Determine the (X, Y) coordinate at the center of the cell enclosing the given text.  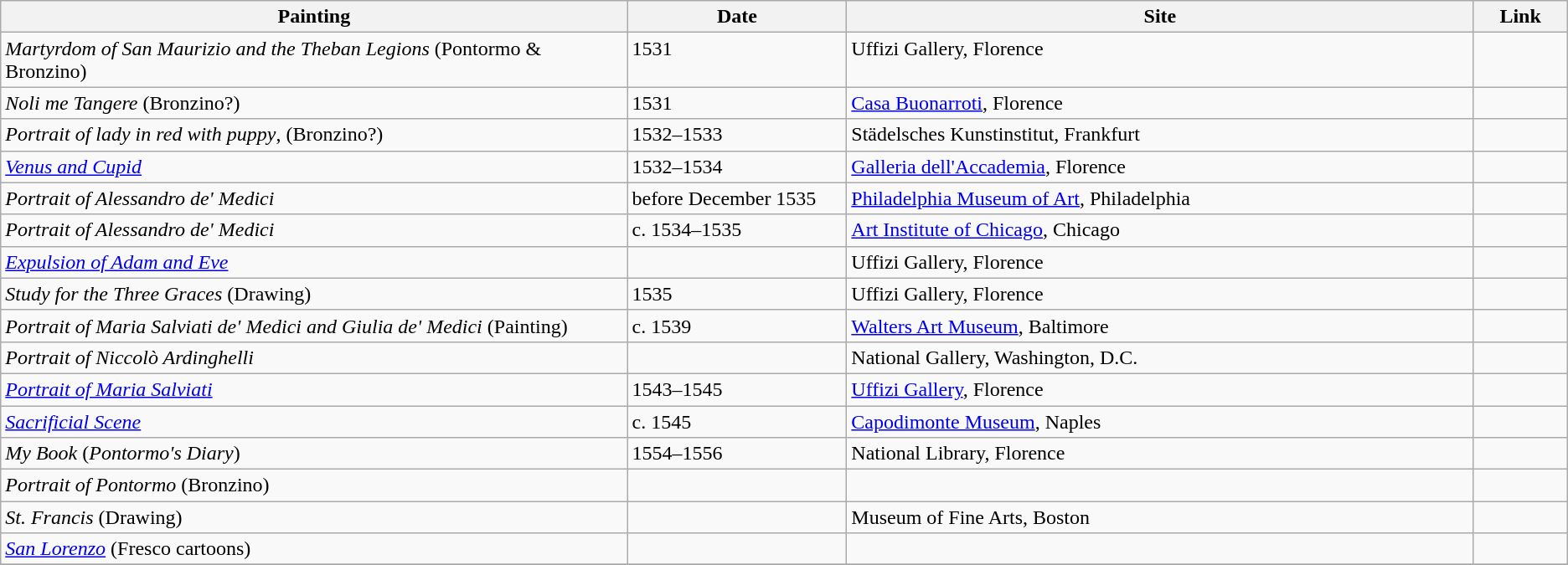
National Gallery, Washington, D.C. (1160, 357)
c. 1534–1535 (737, 230)
c. 1539 (737, 326)
St. Francis (Drawing) (314, 517)
Portrait of Pontormo (Bronzino) (314, 485)
Philadelphia Museum of Art, Philadelphia (1160, 198)
Portrait of Maria Salviati de' Medici and Giulia de' Medici (Painting) (314, 326)
1532–1533 (737, 135)
Sacrificial Scene (314, 421)
Capodimonte Museum, Naples (1160, 421)
Martyrdom of San Maurizio and the Theban Legions (Pontormo & Bronzino) (314, 60)
San Lorenzo (Fresco cartoons) (314, 549)
before December 1535 (737, 198)
1554–1556 (737, 454)
Art Institute of Chicago, Chicago (1160, 230)
Expulsion of Adam and Eve (314, 262)
Portrait of Maria Salviati (314, 389)
My Book (Pontormo's Diary) (314, 454)
National Library, Florence (1160, 454)
1543–1545 (737, 389)
Portrait of lady in red with puppy, (Bronzino?) (314, 135)
Walters Art Museum, Baltimore (1160, 326)
Study for the Three Graces (Drawing) (314, 294)
Galleria dell'Accademia, Florence (1160, 167)
Site (1160, 17)
Casa Buonarroti, Florence (1160, 103)
Painting (314, 17)
Noli me Tangere (Bronzino?) (314, 103)
Link (1520, 17)
Date (737, 17)
Städelsches Kunstinstitut, Frankfurt (1160, 135)
1535 (737, 294)
Venus and Cupid (314, 167)
c. 1545 (737, 421)
Portrait of Niccolò Ardinghelli (314, 357)
Museum of Fine Arts, Boston (1160, 517)
1532–1534 (737, 167)
